Detect which cell encompasses the target text, then output its (X, Y) center coordinate. 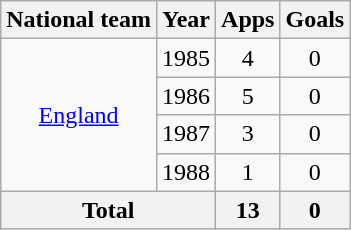
1985 (186, 58)
4 (248, 58)
13 (248, 210)
Total (108, 210)
Apps (248, 20)
1 (248, 172)
1986 (186, 96)
1987 (186, 134)
Year (186, 20)
National team (79, 20)
5 (248, 96)
England (79, 115)
Goals (315, 20)
1988 (186, 172)
3 (248, 134)
